Provide the (X, Y) coordinate of the cell's center where the given text is located.  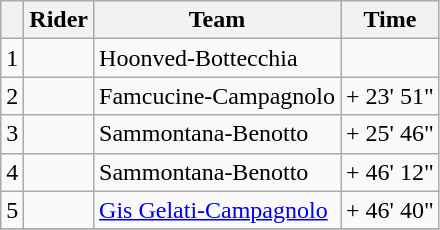
5 (12, 210)
2 (12, 96)
+ 23' 51" (390, 96)
Rider (59, 20)
Time (390, 20)
+ 25' 46" (390, 134)
Famcucine-Campagnolo (218, 96)
+ 46' 40" (390, 210)
Gis Gelati-Campagnolo (218, 210)
3 (12, 134)
4 (12, 172)
Team (218, 20)
Hoonved-Bottecchia (218, 58)
1 (12, 58)
+ 46' 12" (390, 172)
